Identify which cell holds the provided text, then report its [X, Y] central coordinate. 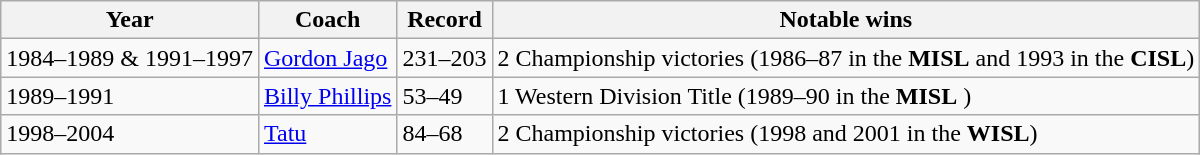
1989–1991 [130, 96]
1998–2004 [130, 134]
2 Championship victories (1998 and 2001 in the WISL) [846, 134]
2 Championship victories (1986–87 in the MISL and 1993 in the CISL) [846, 58]
231–203 [444, 58]
Tatu [327, 134]
53–49 [444, 96]
Coach [327, 20]
1 Western Division Title (1989–90 in the MISL ) [846, 96]
1984–1989 & 1991–1997 [130, 58]
Record [444, 20]
Year [130, 20]
Notable wins [846, 20]
Billy Phillips [327, 96]
Gordon Jago [327, 58]
84–68 [444, 134]
